Capture the cell that displays the provided text and extract its (x, y) central coordinate. 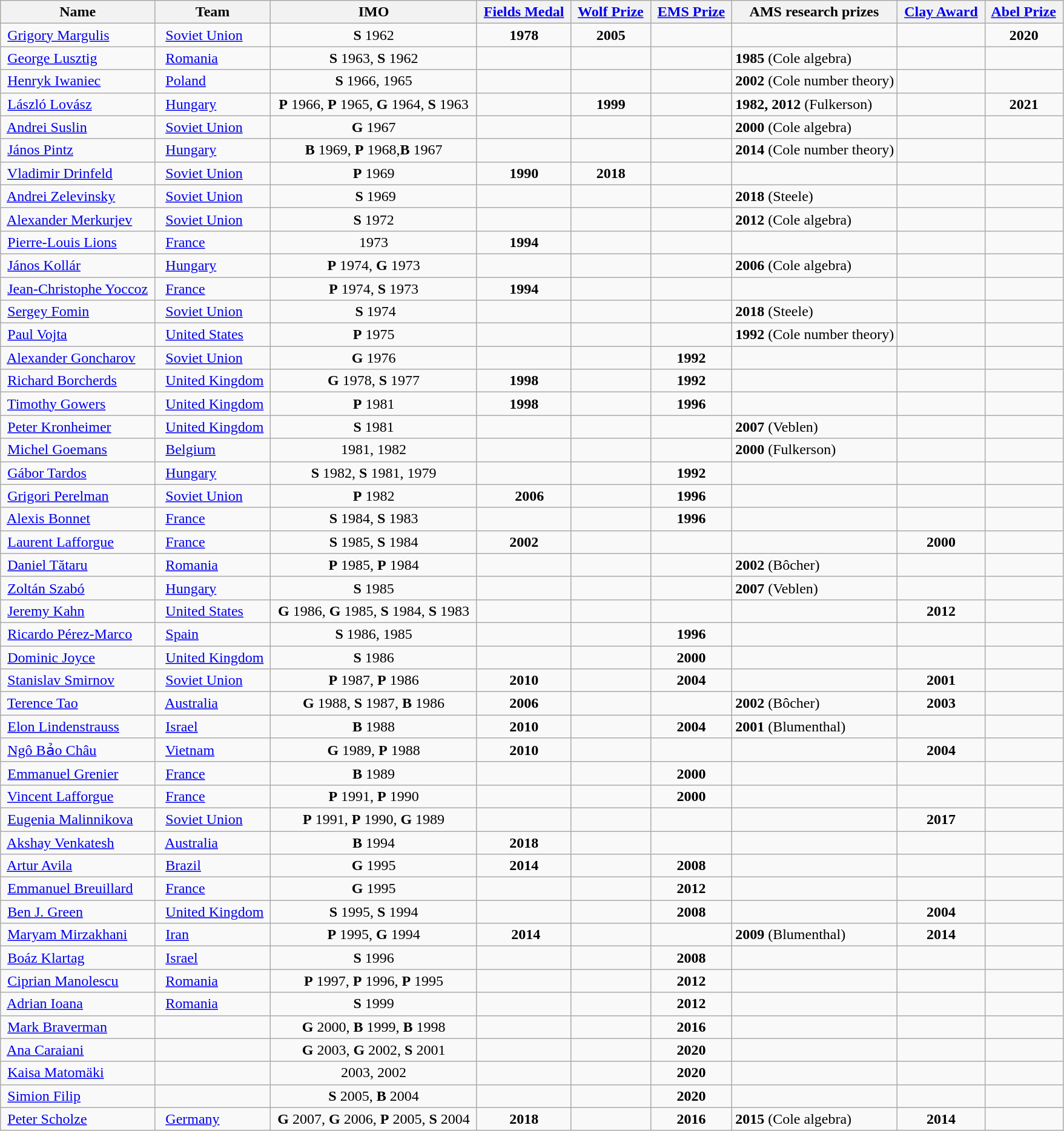
János Kollár (78, 265)
2001 (Blumenthal) (815, 727)
S 1982, S 1981, 1979 (374, 473)
Zoltán Szabó (78, 588)
1985 (Cole algebra) (815, 58)
1992 (Cole number theory) (815, 335)
Dominic Joyce (78, 657)
S 1963, S 1962 (374, 58)
P 1995, G 1994 (374, 935)
Boáz Klartag (78, 958)
Henryk Iwaniec (78, 81)
Daniel Tătaru (78, 565)
Vincent Lafforgue (78, 796)
Artur Avila (78, 866)
S 1996 (374, 958)
Poland (213, 81)
S 1981 (374, 427)
P 1987, P 1986 (374, 681)
2005 (610, 35)
Michel Goemans (78, 450)
Akshay Venkatesh (78, 842)
2000 (Cole algebra) (815, 127)
2001 (941, 681)
Eugenia Malinnikova (78, 819)
P 1966, P 1965, G 1964, S 1963 (374, 104)
P 1997, P 1996, P 1995 (374, 981)
IMO (374, 12)
Belgium (213, 450)
Timothy Gowers (78, 404)
Brazil (213, 866)
S 1984, S 1983 (374, 519)
Grigory Margulis (78, 35)
P 1969 (374, 173)
1973 (374, 242)
Richard Borcherds (78, 381)
Abel Prize (1023, 12)
Alexander Merkurjev (78, 219)
S 1969 (374, 196)
G 2003, G 2002, S 2001 (374, 1050)
P 1985, P 1984 (374, 565)
G 1986, G 1985, S 1984, S 1983 (374, 611)
Emmanuel Breuillard (78, 889)
Pierre-Louis Lions (78, 242)
Andrei Suslin (78, 127)
S 1986 (374, 657)
B 1994 (374, 842)
Peter Scholze (78, 1119)
Mark Braverman (78, 1027)
S 2005, B 2004 (374, 1096)
Alexis Bonnet (78, 519)
Emmanuel Grenier (78, 773)
Spain (213, 634)
Stanislav Smirnov (78, 681)
P 1991, P 1990 (374, 796)
2003, 2002 (374, 1073)
Adrian Ioana (78, 1004)
Team (213, 12)
2015 (Cole algebra) (815, 1119)
EMS Prize (691, 12)
2017 (941, 819)
2002 (Cole number theory) (815, 81)
Peter Kronheimer (78, 427)
G 1978, S 1977 (374, 381)
Clay Award (941, 12)
Jean-Christophe Yoccoz (78, 289)
George Lusztig (78, 58)
S 1985 (374, 588)
Wolf Prize (610, 12)
G 1976 (374, 358)
Andrei Zelevinsky (78, 196)
2002 (524, 542)
Germany (213, 1119)
AMS research prizes (815, 12)
Jeremy Kahn (78, 611)
Paul Vojta (78, 335)
S 1962 (374, 35)
S 1995, S 1994 (374, 912)
2003 (941, 704)
János Pintz (78, 150)
B 1969, P 1968,B 1967 (374, 150)
2000 (Fulkerson) (815, 450)
2006 (Cole algebra) (815, 265)
2009 (Blumenthal) (815, 935)
Iran (213, 935)
Vladimir Drinfeld (78, 173)
Name (78, 12)
Ana Caraiani (78, 1050)
1990 (524, 173)
2014 (Cole number theory) (815, 150)
1982, 2012 (Fulkerson) (815, 104)
Ciprian Manolescu (78, 981)
B 1989 (374, 773)
Terence Tao (78, 704)
Alexander Goncharov (78, 358)
Maryam Mirzakhani (78, 935)
G 2000, B 1999, B 1998 (374, 1027)
S 1985, S 1984 (374, 542)
S 1974 (374, 312)
Simion Filip (78, 1096)
P 1981 (374, 404)
Ricardo Pérez-Marco (78, 634)
G 1989, P 1988 (374, 750)
Ben J. Green (78, 912)
P 1975 (374, 335)
1981, 1982 (374, 450)
1999 (610, 104)
P 1991, P 1990, G 1989 (374, 819)
Sergey Fomin (78, 312)
P 1974, S 1973 (374, 289)
Laurent Lafforgue (78, 542)
G 1988, S 1987, B 1986 (374, 704)
S 1986, 1985 (374, 634)
Fields Medal (524, 12)
S 1966, 1965 (374, 81)
Gábor Tardos (78, 473)
B 1988 (374, 727)
2012 (Cole algebra) (815, 219)
P 1982 (374, 496)
G 2007, G 2006, P 2005, S 2004 (374, 1119)
Elon Lindenstrauss (78, 727)
G 1967 (374, 127)
Grigori Perelman (78, 496)
2021 (1023, 104)
László Lovász (78, 104)
S 1972 (374, 219)
1978 (524, 35)
Kaisa Matomäki (78, 1073)
Ngô Bảo Châu (78, 750)
Vietnam (213, 750)
P 1974, G 1973 (374, 265)
S 1999 (374, 1004)
